Scan for the cell matching the given text and deliver its (x, y) coordinate at center. 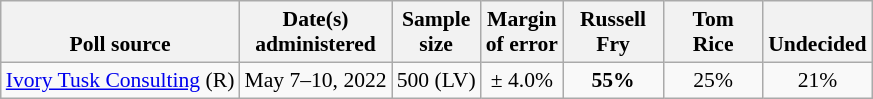
Date(s)administered (315, 32)
RussellFry (613, 32)
500 (LV) (436, 80)
Marginof error (522, 32)
Undecided (817, 32)
Ivory Tusk Consulting (R) (120, 80)
± 4.0% (522, 80)
TomRice (713, 32)
25% (713, 80)
55% (613, 80)
Samplesize (436, 32)
21% (817, 80)
Poll source (120, 32)
May 7–10, 2022 (315, 80)
